Detect which cell encompasses the target text, then output its [x, y] center coordinate. 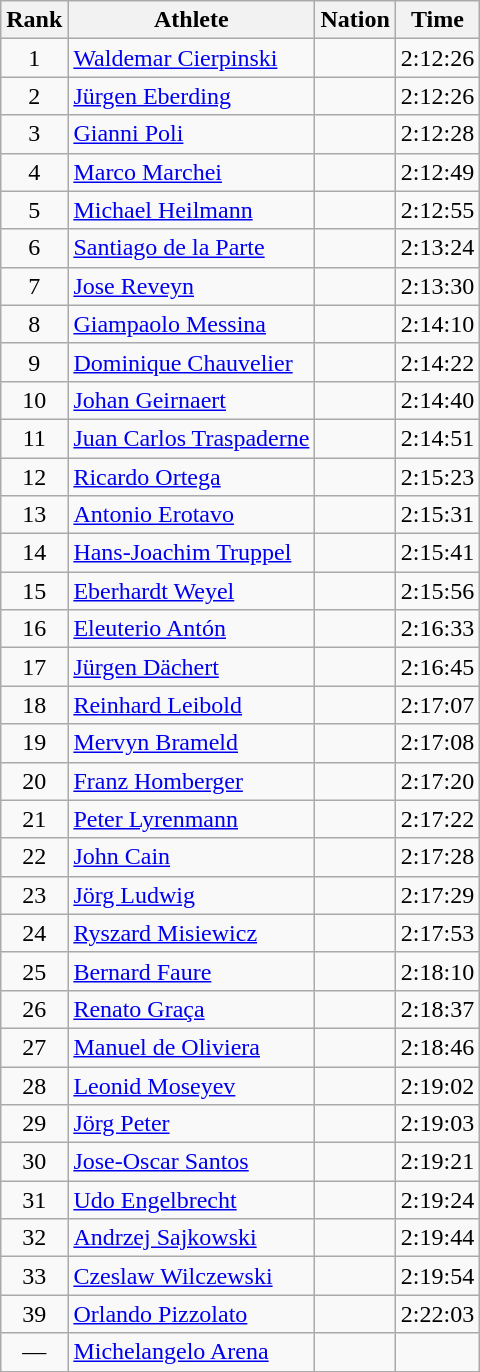
2:19:54 [437, 1276]
31 [34, 1200]
25 [34, 971]
10 [34, 400]
2 [34, 96]
2:22:03 [437, 1314]
Nation [355, 20]
24 [34, 933]
Ryszard Misiewicz [192, 933]
Bernard Faure [192, 971]
2:19:03 [437, 1124]
2:19:02 [437, 1085]
2:16:45 [437, 667]
18 [34, 705]
2:12:55 [437, 210]
Franz Homberger [192, 781]
Reinhard Leibold [192, 705]
6 [34, 248]
2:18:10 [437, 971]
7 [34, 286]
2:15:41 [437, 553]
2:17:29 [437, 895]
4 [34, 172]
28 [34, 1085]
Time [437, 20]
3 [34, 134]
Leonid Moseyev [192, 1085]
2:16:33 [437, 629]
Manuel de Oliviera [192, 1047]
Dominique Chauvelier [192, 362]
2:17:22 [437, 819]
13 [34, 515]
John Cain [192, 857]
Hans-Joachim Truppel [192, 553]
5 [34, 210]
Santiago de la Parte [192, 248]
17 [34, 667]
2:17:07 [437, 705]
30 [34, 1162]
20 [34, 781]
Jürgen Eberding [192, 96]
19 [34, 743]
33 [34, 1276]
2:12:28 [437, 134]
21 [34, 819]
8 [34, 324]
Waldemar Cierpinski [192, 58]
1 [34, 58]
Renato Graça [192, 1009]
2:14:40 [437, 400]
32 [34, 1238]
Michelangelo Arena [192, 1352]
2:12:49 [437, 172]
2:15:23 [437, 477]
— [34, 1352]
Jürgen Dächert [192, 667]
Athlete [192, 20]
2:17:08 [437, 743]
15 [34, 591]
2:14:10 [437, 324]
Jörg Peter [192, 1124]
Andrzej Sajkowski [192, 1238]
Czeslaw Wilczewski [192, 1276]
2:17:53 [437, 933]
9 [34, 362]
Antonio Erotavo [192, 515]
2:13:30 [437, 286]
2:17:20 [437, 781]
2:17:28 [437, 857]
Ricardo Ortega [192, 477]
2:15:56 [437, 591]
29 [34, 1124]
2:13:24 [437, 248]
2:18:37 [437, 1009]
2:19:44 [437, 1238]
2:14:22 [437, 362]
14 [34, 553]
Eleuterio Antón [192, 629]
27 [34, 1047]
26 [34, 1009]
Eberhardt Weyel [192, 591]
2:14:51 [437, 438]
39 [34, 1314]
Udo Engelbrecht [192, 1200]
Orlando Pizzolato [192, 1314]
12 [34, 477]
2:15:31 [437, 515]
Giampaolo Messina [192, 324]
2:19:24 [437, 1200]
Rank [34, 20]
22 [34, 857]
23 [34, 895]
Jose Reveyn [192, 286]
Michael Heilmann [192, 210]
16 [34, 629]
Peter Lyrenmann [192, 819]
Gianni Poli [192, 134]
Jose-Oscar Santos [192, 1162]
Johan Geirnaert [192, 400]
Mervyn Brameld [192, 743]
Marco Marchei [192, 172]
2:19:21 [437, 1162]
Jörg Ludwig [192, 895]
Juan Carlos Traspaderne [192, 438]
11 [34, 438]
2:18:46 [437, 1047]
